For the text-containing cell, return its midpoint in (x, y) coordinate format. 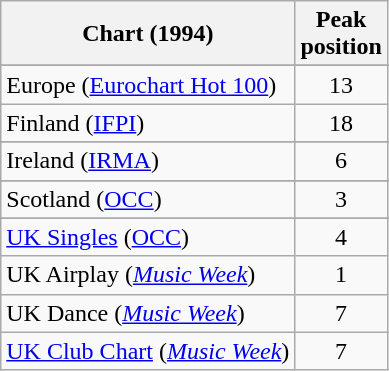
Peakposition (341, 34)
Finland (IFPI) (148, 123)
1 (341, 275)
UK Airplay (Music Week) (148, 275)
6 (341, 161)
Europe (Eurochart Hot 100) (148, 85)
Ireland (IRMA) (148, 161)
UK Club Chart (Music Week) (148, 351)
3 (341, 199)
UK Dance (Music Week) (148, 313)
Scotland (OCC) (148, 199)
18 (341, 123)
Chart (1994) (148, 34)
UK Singles (OCC) (148, 237)
4 (341, 237)
13 (341, 85)
